Search for the cell housing the specified text and yield its (X, Y) center coordinate. 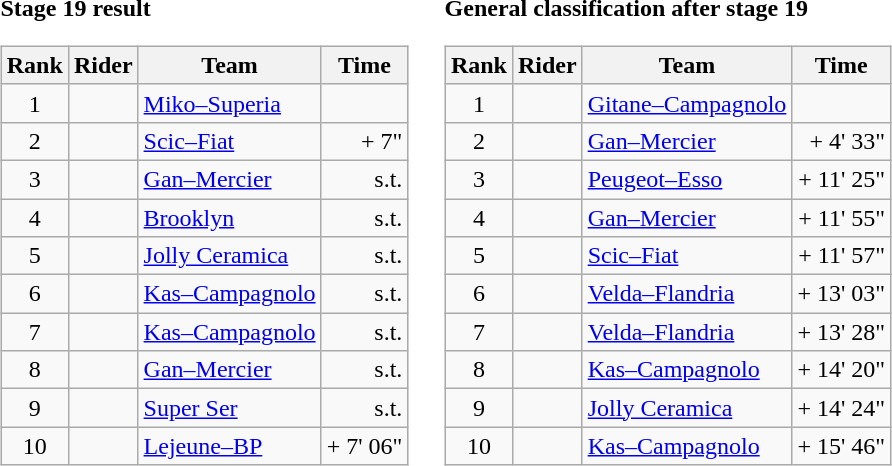
+ 13' 28" (842, 332)
+ 11' 57" (842, 256)
+ 11' 55" (842, 217)
Super Ser (230, 408)
+ 7' 06" (364, 446)
+ 13' 03" (842, 294)
+ 11' 25" (842, 179)
+ 4' 33" (842, 141)
Lejeune–BP (230, 446)
Peugeot–Esso (687, 179)
+ 14' 24" (842, 408)
+ 7" (364, 141)
+ 14' 20" (842, 370)
Gitane–Campagnolo (687, 103)
Miko–Superia (230, 103)
+ 15' 46" (842, 446)
Brooklyn (230, 217)
